Identify which cell holds the provided text, then report its (x, y) central coordinate. 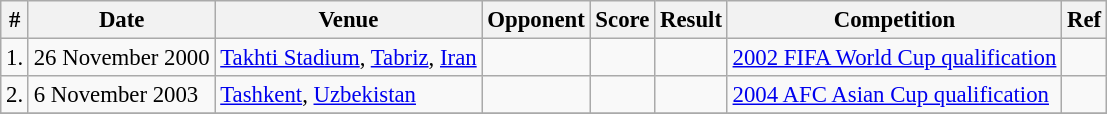
2004 AFC Asian Cup qualification (894, 95)
2002 FIFA World Cup qualification (894, 58)
Score (622, 20)
Ref (1084, 20)
Result (692, 20)
Competition (894, 20)
Tashkent, Uzbekistan (348, 95)
# (15, 20)
Takhti Stadium, Tabriz, Iran (348, 58)
26 November 2000 (121, 58)
1. (15, 58)
6 November 2003 (121, 95)
2. (15, 95)
Opponent (536, 20)
Venue (348, 20)
Date (121, 20)
